Find where the given text appears and provide that cell's center as (x, y) coordinate. 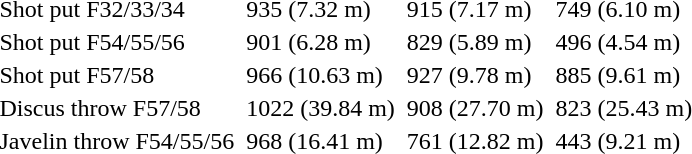
908 (27.70 m) (475, 108)
966 (10.63 m) (321, 75)
1022 (39.84 m) (321, 108)
901 (6.28 m) (321, 42)
927 (9.78 m) (475, 75)
829 (5.89 m) (475, 42)
